Capture the cell that displays the provided text and extract its (X, Y) central coordinate. 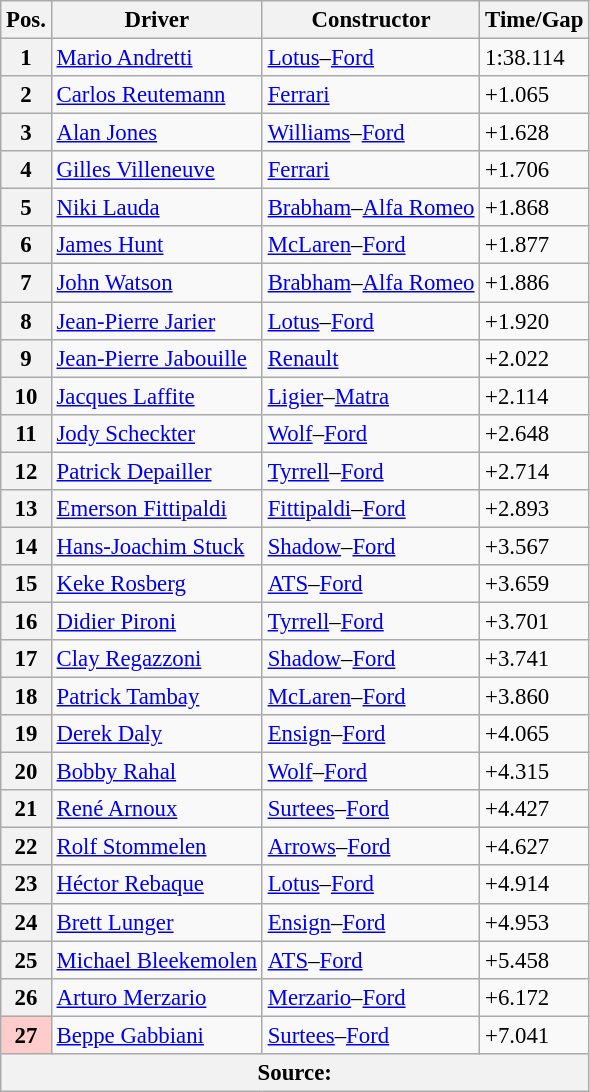
15 (26, 584)
27 (26, 1035)
25 (26, 960)
+1.920 (534, 321)
14 (26, 546)
Merzario–Ford (370, 997)
6 (26, 245)
2 (26, 95)
+4.427 (534, 809)
+4.627 (534, 847)
Constructor (370, 20)
Mario Andretti (156, 58)
Driver (156, 20)
Héctor Rebaque (156, 885)
Hans-Joachim Stuck (156, 546)
+3.659 (534, 584)
5 (26, 208)
René Arnoux (156, 809)
Time/Gap (534, 20)
Jean-Pierre Jarier (156, 321)
+2.714 (534, 471)
Arrows–Ford (370, 847)
Patrick Depailler (156, 471)
Jacques Laffite (156, 396)
9 (26, 358)
1 (26, 58)
Brett Lunger (156, 922)
Patrick Tambay (156, 697)
+2.648 (534, 433)
+6.172 (534, 997)
+4.315 (534, 772)
+1.886 (534, 283)
1:38.114 (534, 58)
+3.741 (534, 659)
26 (26, 997)
Jody Scheckter (156, 433)
24 (26, 922)
+4.914 (534, 885)
Rolf Stommelen (156, 847)
Michael Bleekemolen (156, 960)
+2.893 (534, 509)
+3.860 (534, 697)
Derek Daly (156, 734)
12 (26, 471)
Carlos Reutemann (156, 95)
11 (26, 433)
+3.567 (534, 546)
22 (26, 847)
Clay Regazzoni (156, 659)
16 (26, 621)
+1.628 (534, 133)
10 (26, 396)
Ligier–Matra (370, 396)
Emerson Fittipaldi (156, 509)
23 (26, 885)
17 (26, 659)
+4.065 (534, 734)
7 (26, 283)
Jean-Pierre Jabouille (156, 358)
John Watson (156, 283)
Pos. (26, 20)
James Hunt (156, 245)
Didier Pironi (156, 621)
+1.706 (534, 170)
+3.701 (534, 621)
+1.877 (534, 245)
13 (26, 509)
Fittipaldi–Ford (370, 509)
Williams–Ford (370, 133)
+7.041 (534, 1035)
20 (26, 772)
Niki Lauda (156, 208)
18 (26, 697)
Bobby Rahal (156, 772)
Gilles Villeneuve (156, 170)
+2.114 (534, 396)
Keke Rosberg (156, 584)
Renault (370, 358)
+1.065 (534, 95)
+2.022 (534, 358)
+5.458 (534, 960)
+1.868 (534, 208)
Alan Jones (156, 133)
4 (26, 170)
Arturo Merzario (156, 997)
Beppe Gabbiani (156, 1035)
21 (26, 809)
19 (26, 734)
+4.953 (534, 922)
Source: (295, 1073)
3 (26, 133)
8 (26, 321)
